From the cell containing the given text, extract its center point as (x, y) coordinate. 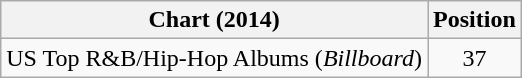
Position (475, 20)
Chart (2014) (214, 20)
US Top R&B/Hip-Hop Albums (Billboard) (214, 58)
37 (475, 58)
